Provide the (x, y) coordinate of the cell's center where the given text is located.  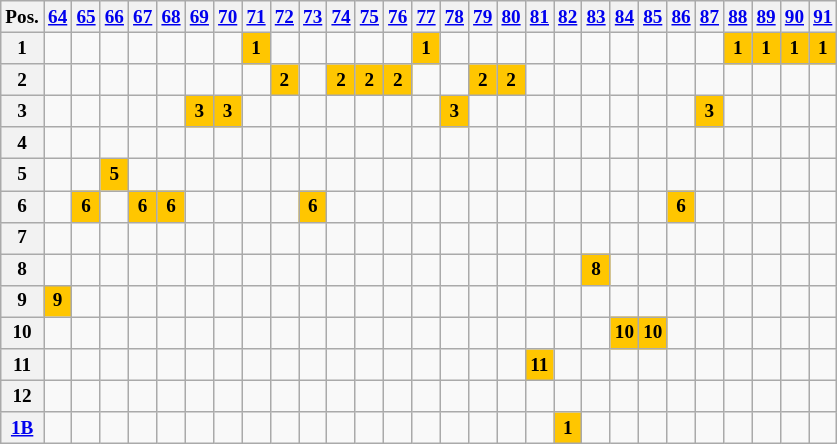
12 (22, 396)
82 (568, 17)
73 (313, 17)
81 (539, 17)
75 (369, 17)
91 (823, 17)
85 (653, 17)
72 (284, 17)
Pos. (22, 17)
90 (794, 17)
83 (596, 17)
65 (86, 17)
86 (681, 17)
76 (398, 17)
77 (426, 17)
64 (58, 17)
66 (114, 17)
80 (511, 17)
68 (171, 17)
69 (199, 17)
67 (143, 17)
78 (454, 17)
74 (341, 17)
79 (483, 17)
88 (738, 17)
1B (22, 428)
7 (22, 238)
4 (22, 143)
84 (624, 17)
70 (228, 17)
89 (766, 17)
71 (256, 17)
87 (709, 17)
